Provide the (x, y) coordinate of the cell's center where the given text is located.  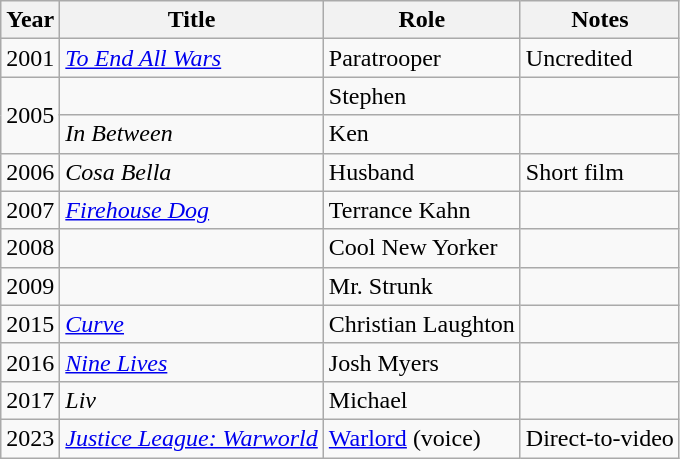
Firehouse Dog (192, 210)
Ken (422, 134)
Justice League: Warworld (192, 438)
Curve (192, 324)
Title (192, 20)
2005 (30, 115)
Husband (422, 172)
Cosa Bella (192, 172)
Nine Lives (192, 362)
Uncredited (600, 58)
Josh Myers (422, 362)
Role (422, 20)
2009 (30, 286)
Stephen (422, 96)
Mr. Strunk (422, 286)
2006 (30, 172)
Terrance Kahn (422, 210)
2008 (30, 248)
Liv (192, 400)
Notes (600, 20)
Warlord (voice) (422, 438)
Cool New Yorker (422, 248)
Year (30, 20)
2017 (30, 400)
2001 (30, 58)
Direct-to-video (600, 438)
2007 (30, 210)
2015 (30, 324)
2016 (30, 362)
Michael (422, 400)
Christian Laughton (422, 324)
In Between (192, 134)
To End All Wars (192, 58)
Paratrooper (422, 58)
2023 (30, 438)
Short film (600, 172)
